Scan for the cell matching the given text and deliver its [X, Y] coordinate at center. 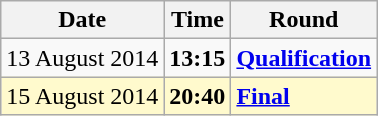
Time [198, 20]
Date [82, 20]
Qualification [304, 58]
13 August 2014 [82, 58]
20:40 [198, 96]
Round [304, 20]
Final [304, 96]
13:15 [198, 58]
15 August 2014 [82, 96]
